Provide the [X, Y] coordinate of the cell's center where the given text is located.  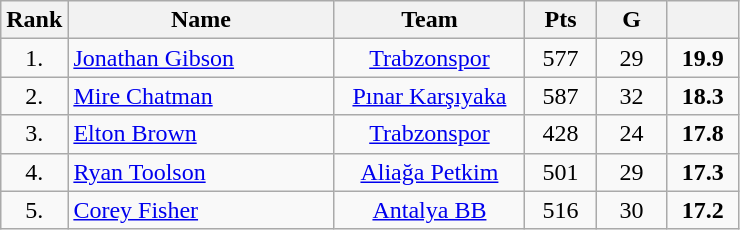
Mire Chatman [201, 96]
Elton Brown [201, 134]
3. [34, 134]
501 [560, 172]
19.9 [702, 58]
4. [34, 172]
Pınar Karşıyaka [430, 96]
30 [632, 210]
5. [34, 210]
Ryan Toolson [201, 172]
18.3 [702, 96]
Aliağa Petkim [430, 172]
428 [560, 134]
Rank [34, 20]
17.8 [702, 134]
32 [632, 96]
Name [201, 20]
24 [632, 134]
516 [560, 210]
Jonathan Gibson [201, 58]
1. [34, 58]
577 [560, 58]
Pts [560, 20]
17.2 [702, 210]
Corey Fisher [201, 210]
2. [34, 96]
17.3 [702, 172]
G [632, 20]
587 [560, 96]
Antalya BB [430, 210]
Team [430, 20]
